Locate the cell with the specified text and output its [X, Y] center coordinate. 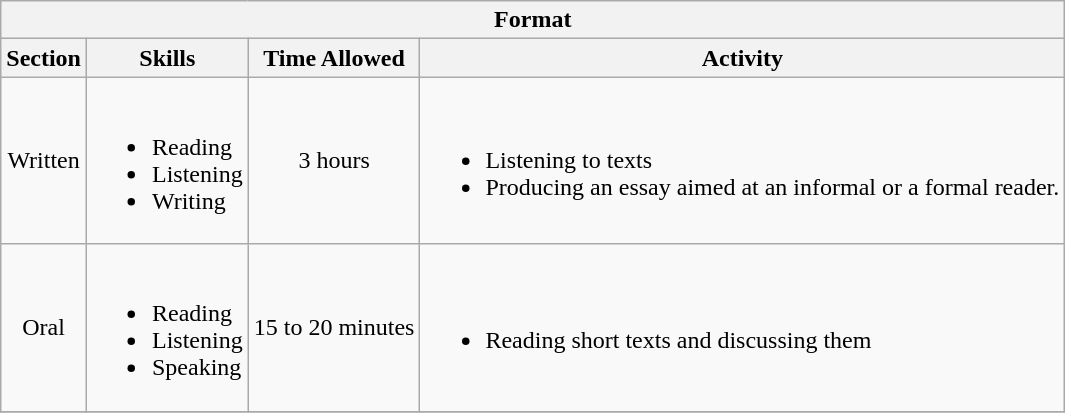
Listening to textsProducing an essay aimed at an informal or a formal reader. [742, 160]
ReadingListeningSpeaking [167, 328]
Written [44, 160]
ReadingListeningWriting [167, 160]
Time Allowed [334, 58]
15 to 20 minutes [334, 328]
Section [44, 58]
Format [533, 20]
Activity [742, 58]
Reading short texts and discussing them [742, 328]
Oral [44, 328]
Skills [167, 58]
3 hours [334, 160]
